Extract the (x, y) coordinate from the center of the cell holding the provided text.  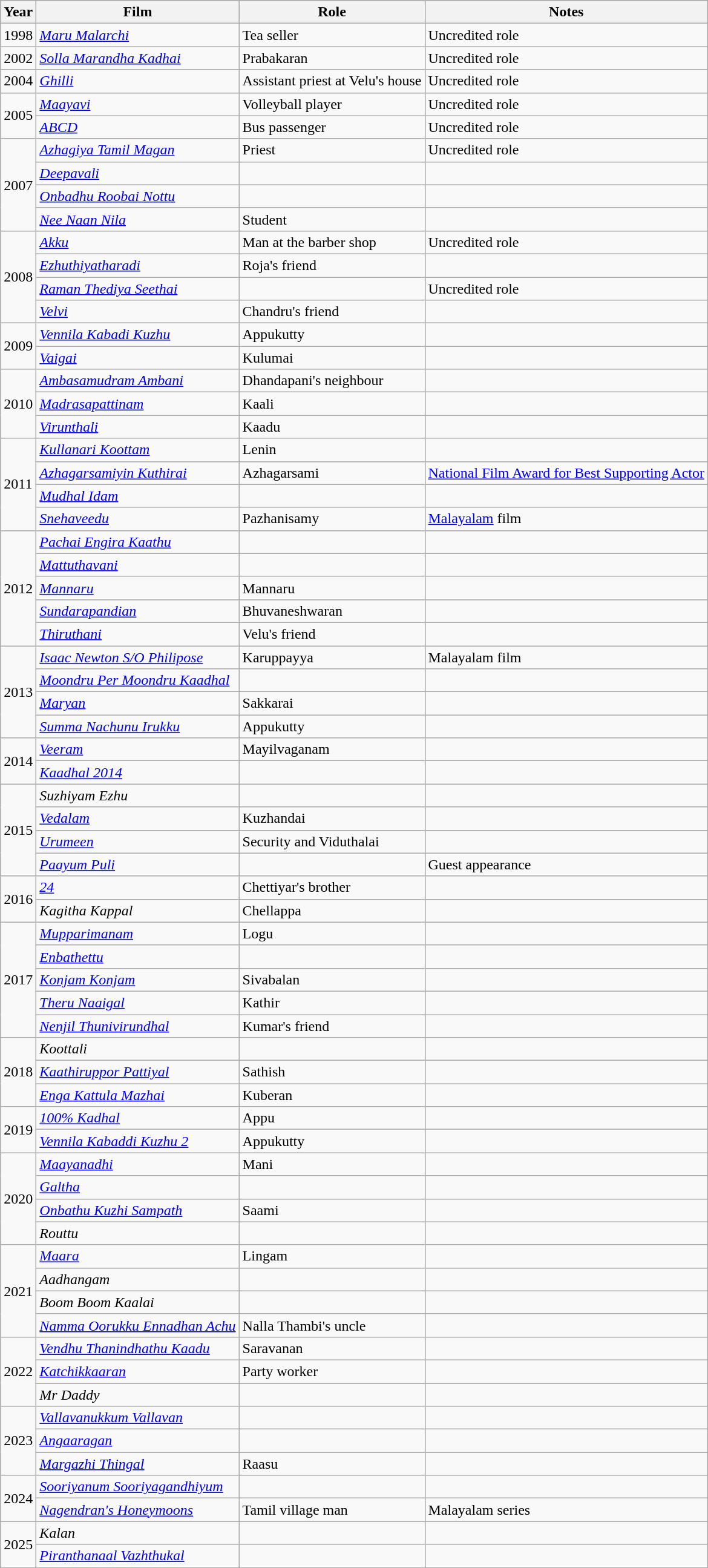
Paayum Puli (138, 865)
Nagendran's Honeymoons (138, 1510)
Vennila Kabaddi Kuzhu 2 (138, 1141)
Velu's friend (332, 634)
Ambasamudram Ambani (138, 381)
Mr Daddy (138, 1394)
Koottali (138, 1049)
Madrasapattinam (138, 404)
Tamil village man (332, 1510)
2018 (18, 1072)
Maru Malarchi (138, 35)
Nenjil Thunivirundhal (138, 1026)
Pazhanisamy (332, 519)
100% Kadhal (138, 1118)
Raman Thediya Seethai (138, 289)
2021 (18, 1291)
Suzhiyam Ezhu (138, 796)
2013 (18, 691)
Maryan (138, 703)
Party worker (332, 1371)
Dhandapani's neighbour (332, 381)
Deepavali (138, 173)
2025 (18, 1544)
Azhagarsamiyin Kuthirai (138, 473)
Azhagarsami (332, 473)
Tea seller (332, 35)
Raasu (332, 1464)
Urumeen (138, 842)
Priest (332, 150)
Velvi (138, 312)
Namma Oorukku Ennadhan Achu (138, 1325)
1998 (18, 35)
2020 (18, 1199)
Malayalam series (566, 1510)
Angaaragan (138, 1441)
Kathir (332, 1003)
ABCD (138, 127)
Isaac Newton S/O Philipose (138, 657)
National Film Award for Best Supporting Actor (566, 473)
2008 (18, 277)
Nalla Thambi's uncle (332, 1325)
Kaathiruppor Pattiyal (138, 1072)
2002 (18, 58)
Mupparimanam (138, 934)
Chandru's friend (332, 312)
2023 (18, 1441)
Role (332, 12)
Security and Viduthalai (332, 842)
2004 (18, 81)
Guest appearance (566, 865)
Vendhu Thanindhathu Kaadu (138, 1348)
2010 (18, 404)
Lingam (332, 1256)
Kuzhandai (332, 819)
Maayanadhi (138, 1164)
Maara (138, 1256)
Azhagiya Tamil Magan (138, 150)
Sooriyanum Sooriyagandhiyum (138, 1487)
Kuberan (332, 1095)
Chettiyar's brother (332, 888)
Onbadhu Roobai Nottu (138, 196)
2016 (18, 899)
Veeram (138, 749)
2017 (18, 980)
Logu (332, 934)
Sundarapandian (138, 611)
Film (138, 12)
Enga Kattula Mazhai (138, 1095)
2012 (18, 588)
Man at the barber shop (332, 242)
Sivabalan (332, 980)
Prabakaran (332, 58)
Snehaveedu (138, 519)
Kaadhal 2014 (138, 772)
Roja's friend (332, 265)
Routtu (138, 1233)
Kaadu (332, 427)
Chellappa (332, 911)
Kalan (138, 1533)
Kumar's friend (332, 1026)
Student (332, 219)
Piranthanaal Vazhthukal (138, 1556)
Assistant priest at Velu's house (332, 81)
Theru Naaigal (138, 1003)
2024 (18, 1498)
24 (138, 888)
Thiruthani (138, 634)
2007 (18, 185)
Karuppayya (332, 657)
Solla Marandha Kadhai (138, 58)
Akku (138, 242)
Lenin (332, 450)
Year (18, 12)
Maayavi (138, 104)
Pachai Engira Kaathu (138, 542)
Vallavanukkum Vallavan (138, 1418)
Virunthali (138, 427)
Saravanan (332, 1348)
Onbathu Kuzhi Sampath (138, 1210)
Summa Nachunu Irukku (138, 726)
Volleyball player (332, 104)
Margazhi Thingal (138, 1464)
Konjam Konjam (138, 980)
Vaigai (138, 358)
2014 (18, 761)
Kulumai (332, 358)
Appu (332, 1118)
Kagitha Kappal (138, 911)
2005 (18, 116)
Sathish (332, 1072)
2009 (18, 346)
2022 (18, 1371)
Sakkarai (332, 703)
2015 (18, 830)
Nee Naan Nila (138, 219)
2019 (18, 1130)
Ghilli (138, 81)
Bhuvaneshwaran (332, 611)
Aadhangam (138, 1279)
Ezhuthiyatharadi (138, 265)
Notes (566, 12)
Bus passenger (332, 127)
Kullanari Koottam (138, 450)
Mudhal Idam (138, 496)
Mani (332, 1164)
Boom Boom Kaalai (138, 1302)
Mattuthavani (138, 565)
Mayilvaganam (332, 749)
Vedalam (138, 819)
2011 (18, 484)
Enbathettu (138, 957)
Kaali (332, 404)
Saami (332, 1210)
Moondru Per Moondru Kaadhal (138, 680)
Vennila Kabadi Kuzhu (138, 335)
Katchikkaaran (138, 1371)
Galtha (138, 1187)
